Pinpoint the cell where the given text exists, returning its (X, Y) midpoint coordinate. 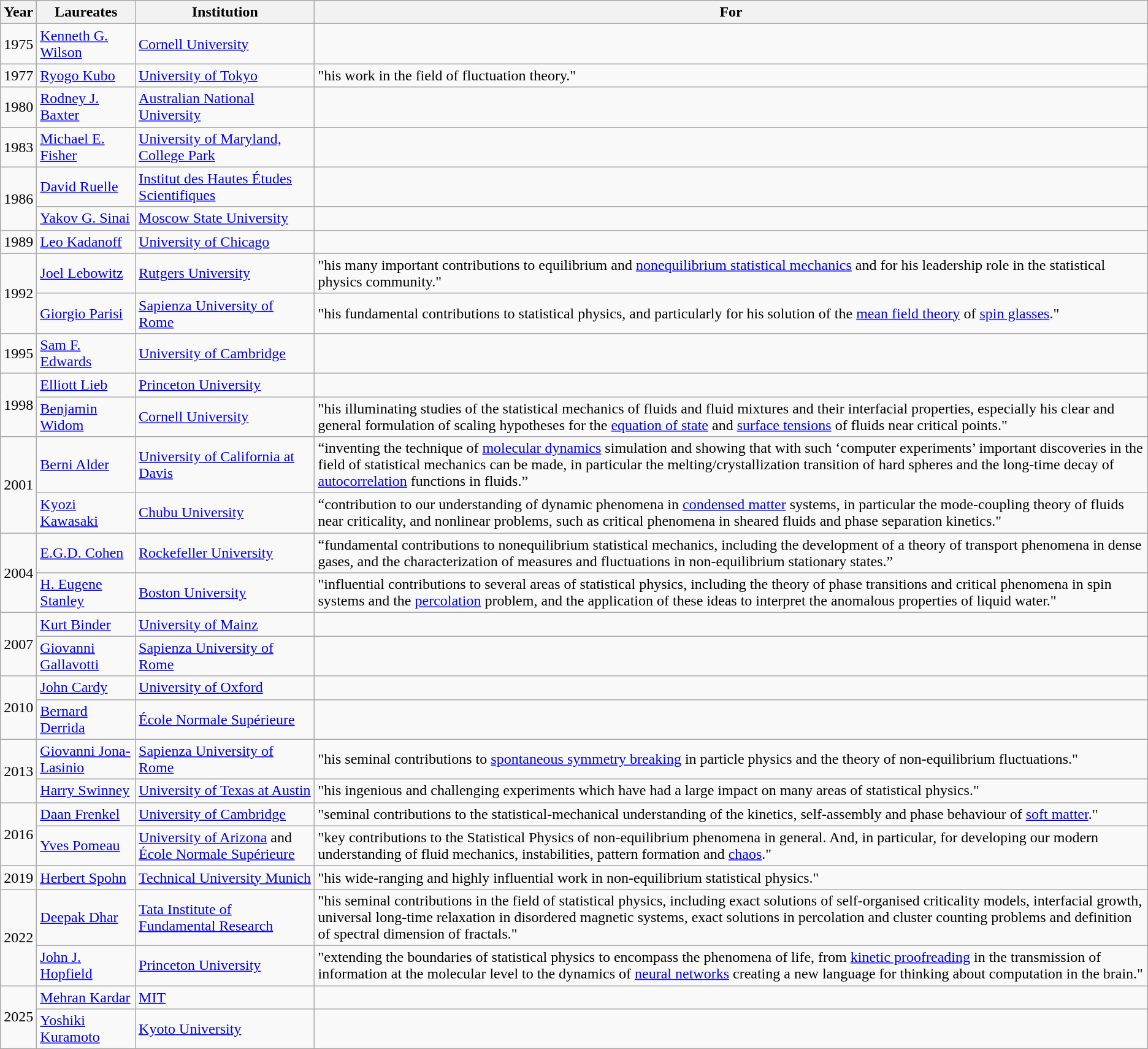
Tata Institute of Fundamental Research (225, 917)
Herbert Spohn (86, 877)
"his wide-ranging and highly influential work in non-equilibrium statistical physics." (731, 877)
Harry Swinney (86, 791)
John Cardy (86, 688)
Joel Lebowitz (86, 274)
Rockefeller University (225, 553)
Giovanni Gallavotti (86, 656)
MIT (225, 997)
Berni Alder (86, 465)
Giovanni Jona-Lasinio (86, 759)
Yakov G. Sinai (86, 218)
Kurt Binder (86, 624)
"his seminal contributions to spontaneous symmetry breaking in particle physics and the theory of non-equilibrium fluctuations." (731, 759)
Australian National University (225, 107)
H. Eugene Stanley (86, 593)
Kyoto University (225, 1029)
1998 (18, 405)
Leo Kadanoff (86, 242)
Kyozi Kawasaki (86, 513)
"seminal contributions to the statistical-mechanical understanding of the kinetics, self-assembly and phase behaviour of soft matter." (731, 814)
1983 (18, 147)
Giorgio Parisi (86, 313)
2001 (18, 485)
University of Mainz (225, 624)
Daan Frenkel (86, 814)
2022 (18, 937)
Rutgers University (225, 274)
2016 (18, 834)
Benjamin Widom (86, 416)
1989 (18, 242)
1975 (18, 44)
1986 (18, 199)
University of Tokyo (225, 75)
2007 (18, 644)
2019 (18, 877)
2010 (18, 708)
Chubu University (225, 513)
2004 (18, 573)
University of Texas at Austin (225, 791)
"his work in the field of fluctuation theory." (731, 75)
"his fundamental contributions to statistical physics, and particularly for his solution of the mean field theory of spin glasses." (731, 313)
Institution (225, 12)
For (731, 12)
École Normale Supérieure (225, 719)
1992 (18, 293)
1995 (18, 353)
University of Maryland, College Park (225, 147)
Kenneth G. Wilson (86, 44)
Elliott Lieb (86, 385)
Michael E. Fisher (86, 147)
David Ruelle (86, 186)
University of Chicago (225, 242)
Ryogo Kubo (86, 75)
Rodney J. Baxter (86, 107)
University of Oxford (225, 688)
Mehran Kardar (86, 997)
Laureates (86, 12)
2013 (18, 770)
2025 (18, 1017)
1980 (18, 107)
E.G.D. Cohen (86, 553)
Year (18, 12)
"his ingenious and challenging experiments which have had a large impact on many areas of statistical physics." (731, 791)
1977 (18, 75)
Deepak Dhar (86, 917)
University of California at Davis (225, 465)
Institut des Hautes Études Scientifiques (225, 186)
Bernard Derrida (86, 719)
Sam F. Edwards (86, 353)
Moscow State University (225, 218)
Yves Pomeau (86, 845)
Technical University Munich (225, 877)
University of Arizona and École Normale Supérieure (225, 845)
John J. Hopfield (86, 966)
Boston University (225, 593)
Yoshiki Kuramoto (86, 1029)
